Return (x, y) of the center of cell containing provided text 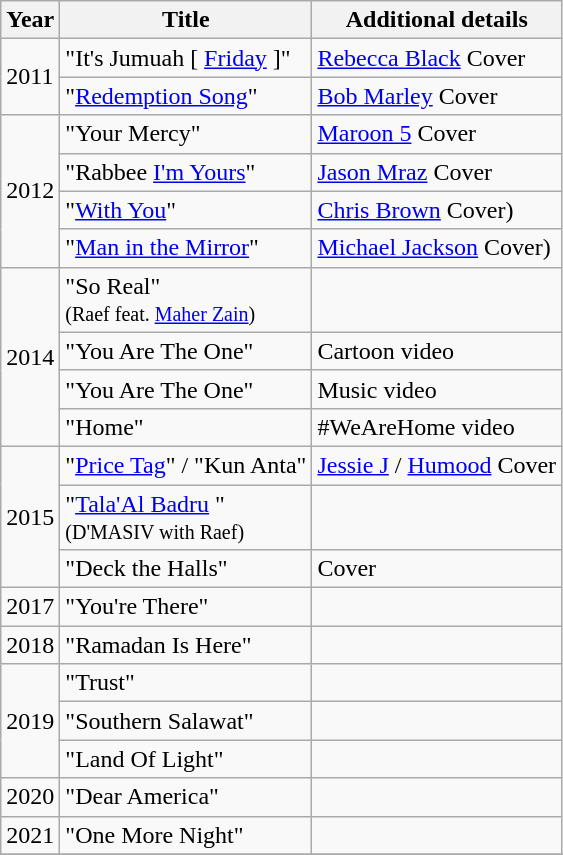
"With You" (186, 210)
Jason Mraz Cover (437, 172)
2011 (30, 77)
"Redemption Song" (186, 96)
Music video (437, 389)
"Rabbee I'm Yours" (186, 172)
Title (186, 20)
"Man in the Mirror" (186, 248)
2012 (30, 191)
Michael Jackson Cover) (437, 248)
"Price Tag" / "Kun Anta" (186, 465)
"So Real" (Raef feat. Maher Zain) (186, 300)
Additional details (437, 20)
Rebecca Black Cover (437, 58)
Cover (437, 569)
2014 (30, 356)
Bob Marley Cover (437, 96)
"Home" (186, 427)
2015 (30, 516)
"Deck the Halls" (186, 569)
"Southern Salawat" (186, 721)
"Tala'Al Badru "(D'MASIV with Raef) (186, 516)
"It's Jumuah [ Friday ]" (186, 58)
2019 (30, 721)
"Trust" (186, 683)
#WeAreHome video (437, 427)
"Ramadan Is Here" (186, 645)
"Your Mercy" (186, 134)
2018 (30, 645)
"Land Of Light" (186, 759)
Chris Brown Cover) (437, 210)
Year (30, 20)
2020 (30, 797)
Jessie J / Humood Cover (437, 465)
2017 (30, 607)
2021 (30, 835)
"Dear America" (186, 797)
"One More Night" (186, 835)
Cartoon video (437, 351)
"You're There" (186, 607)
Maroon 5 Cover (437, 134)
